For the text-containing cell, return its midpoint in (X, Y) coordinate format. 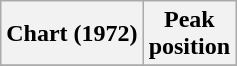
Peakposition (189, 34)
Chart (1972) (72, 34)
